Identify which cell holds the provided text, then report its [X, Y] central coordinate. 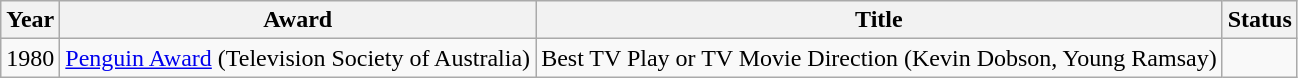
Best TV Play or TV Movie Direction (Kevin Dobson, Young Ramsay) [880, 58]
Title [880, 20]
Year [30, 20]
Award [298, 20]
Status [1260, 20]
1980 [30, 58]
Penguin Award (Television Society of Australia) [298, 58]
